Extract the [x, y] coordinate from the center of the cell holding the provided text.  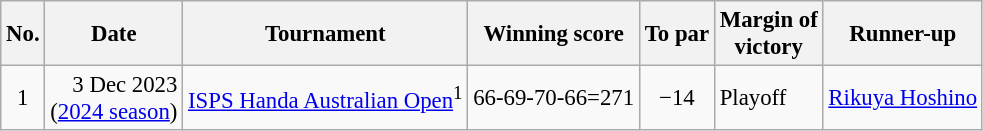
Runner-up [902, 34]
Tournament [326, 34]
ISPS Handa Australian Open1 [326, 98]
Winning score [554, 34]
3 Dec 2023(2024 season) [114, 98]
No. [23, 34]
1 [23, 98]
Playoff [768, 98]
−14 [676, 98]
To par [676, 34]
Margin ofvictory [768, 34]
66-69-70-66=271 [554, 98]
Rikuya Hoshino [902, 98]
Date [114, 34]
